Locate the cell with the specified text and output its (x, y) center coordinate. 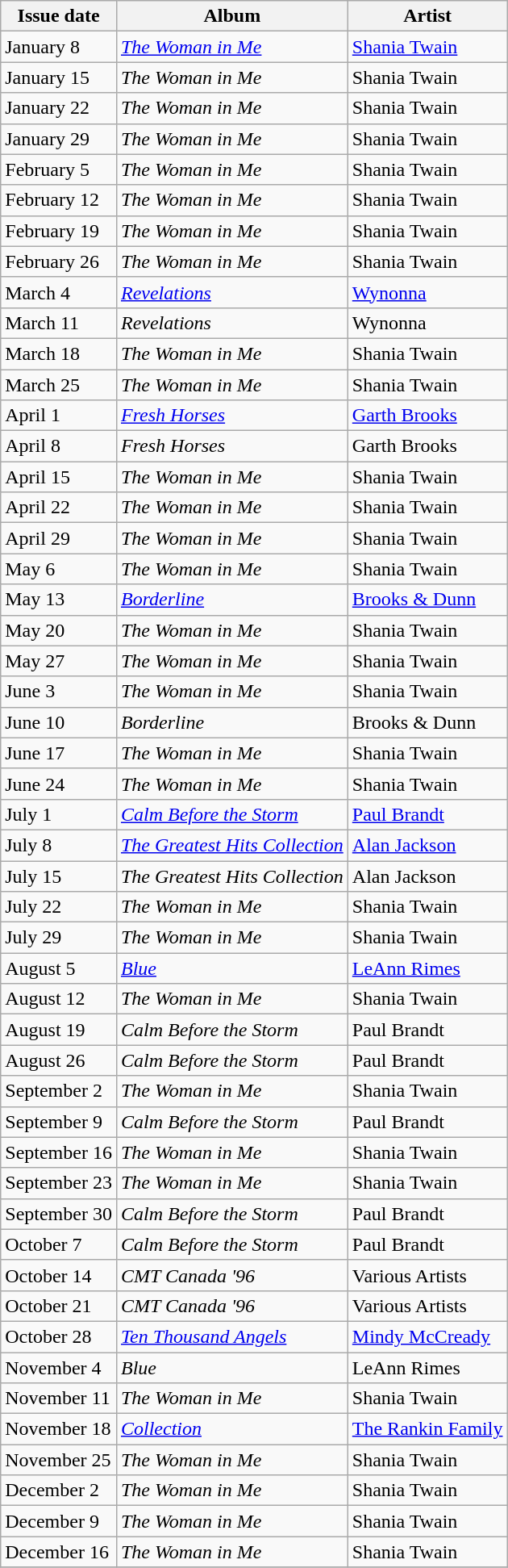
April 29 (59, 538)
Ten Thousand Angels (232, 1336)
March 11 (59, 323)
February 5 (59, 169)
March 18 (59, 353)
June 10 (59, 722)
July 15 (59, 876)
September 9 (59, 1122)
July 8 (59, 845)
June 17 (59, 753)
February 19 (59, 231)
April 22 (59, 508)
September 23 (59, 1183)
May 6 (59, 569)
July 29 (59, 938)
April 15 (59, 477)
April 8 (59, 446)
August 26 (59, 1060)
December 16 (59, 1552)
May 13 (59, 600)
September 2 (59, 1091)
Artist (427, 16)
January 22 (59, 108)
October 28 (59, 1336)
November 18 (59, 1429)
July 22 (59, 907)
December 9 (59, 1521)
March 25 (59, 385)
October 7 (59, 1244)
The Rankin Family (427, 1429)
June 3 (59, 692)
February 12 (59, 200)
Collection (232, 1429)
August 19 (59, 1030)
March 4 (59, 292)
November 11 (59, 1399)
April 1 (59, 416)
Album (232, 16)
October 21 (59, 1306)
August 5 (59, 968)
May 20 (59, 630)
November 25 (59, 1460)
December 2 (59, 1491)
January 15 (59, 77)
September 30 (59, 1214)
Issue date (59, 16)
February 26 (59, 261)
January 29 (59, 139)
August 12 (59, 999)
Mindy McCready (427, 1336)
November 4 (59, 1368)
October 14 (59, 1275)
July 1 (59, 814)
September 16 (59, 1152)
January 8 (59, 47)
May 27 (59, 661)
June 24 (59, 784)
